Find where the given text appears and provide that cell's center as [X, Y] coordinate. 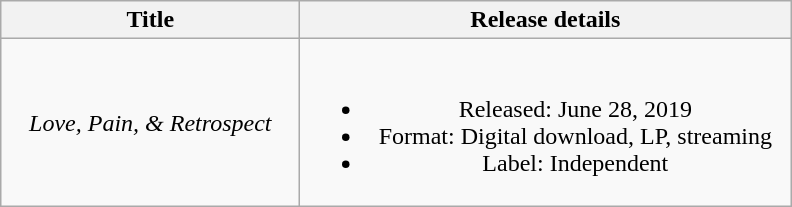
Release details [546, 20]
Title [150, 20]
Love, Pain, & Retrospect [150, 122]
Released: June 28, 2019Format: Digital download, LP, streamingLabel: Independent [546, 122]
